Capture the cell that displays the provided text and extract its (x, y) central coordinate. 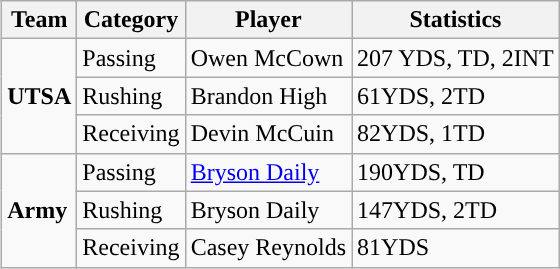
Statistics (456, 20)
190YDS, TD (456, 172)
147YDS, 2TD (456, 210)
82YDS, 1TD (456, 134)
Team (40, 20)
UTSA (40, 96)
207 YDS, TD, 2INT (456, 58)
Brandon High (268, 96)
Devin McCuin (268, 134)
Army (40, 210)
Player (268, 20)
Owen McCown (268, 58)
Category (131, 20)
Casey Reynolds (268, 248)
61YDS, 2TD (456, 96)
81YDS (456, 248)
